For the text-containing cell, return its midpoint in (X, Y) coordinate format. 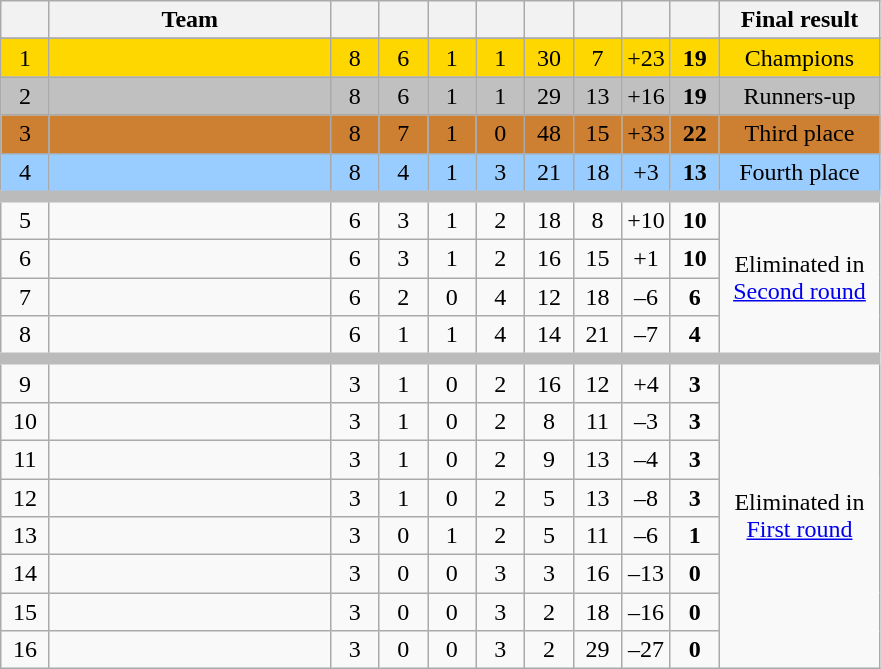
+4 (646, 380)
–13 (646, 574)
30 (550, 58)
Runners-up (800, 96)
Third place (800, 134)
Fourth place (800, 174)
Final result (800, 20)
22 (694, 134)
–3 (646, 421)
–7 (646, 338)
Champions (800, 58)
–8 (646, 497)
Eliminated in First round (800, 514)
+16 (646, 96)
+1 (646, 259)
–27 (646, 650)
Eliminated in Second round (800, 278)
+10 (646, 218)
+3 (646, 174)
+23 (646, 58)
48 (550, 134)
+33 (646, 134)
Team (190, 20)
–4 (646, 459)
–16 (646, 612)
